Output the [x, y] coordinate of the center of the cell containing the given text.  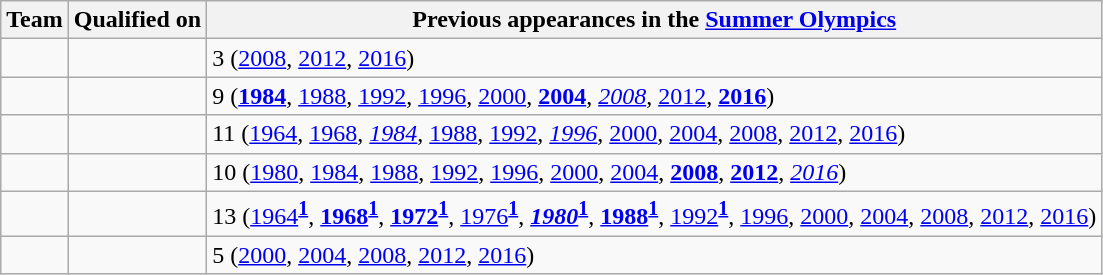
Previous appearances in the Summer Olympics [654, 20]
11 (1964, 1968, 1984, 1988, 1992, 1996, 2000, 2004, 2008, 2012, 2016) [654, 134]
9 (1984, 1988, 1992, 1996, 2000, 2004, 2008, 2012, 2016) [654, 96]
3 (2008, 2012, 2016) [654, 58]
5 (2000, 2004, 2008, 2012, 2016) [654, 255]
Qualified on [137, 20]
Team [35, 20]
10 (1980, 1984, 1988, 1992, 1996, 2000, 2004, 2008, 2012, 2016) [654, 172]
13 (19641, 19681, 19721, 19761, 19801, 19881, 19921, 1996, 2000, 2004, 2008, 2012, 2016) [654, 214]
